From the cell containing the given text, extract its center point as [x, y] coordinate. 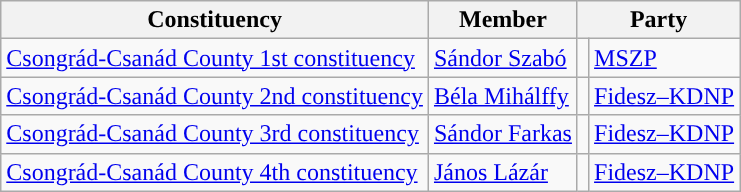
Member [502, 20]
Sándor Farkas [502, 134]
Csongrád-Csanád County 1st constituency [215, 58]
Sándor Szabó [502, 58]
Csongrád-Csanád County 4th constituency [215, 172]
Party [658, 20]
MSZP [664, 58]
Csongrád-Csanád County 3rd constituency [215, 134]
Béla Mihálffy [502, 96]
Csongrád-Csanád County 2nd constituency [215, 96]
János Lázár [502, 172]
Constituency [215, 20]
